Capture the cell that displays the provided text and extract its [X, Y] central coordinate. 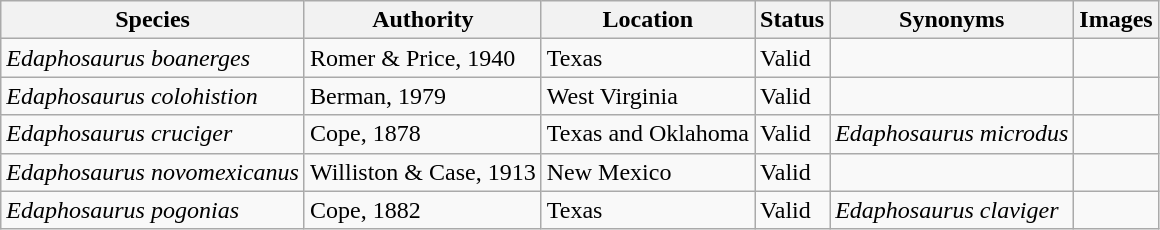
Edaphosaurus pogonias [153, 210]
Species [153, 20]
Cope, 1882 [422, 210]
Edaphosaurus colohistion [153, 96]
Romer & Price, 1940 [422, 58]
Edaphosaurus microdus [952, 134]
New Mexico [648, 172]
Texas and Oklahoma [648, 134]
Berman, 1979 [422, 96]
Edaphosaurus boanerges [153, 58]
Williston & Case, 1913 [422, 172]
West Virginia [648, 96]
Location [648, 20]
Status [792, 20]
Edaphosaurus cruciger [153, 134]
Edaphosaurus claviger [952, 210]
Images [1116, 20]
Cope, 1878 [422, 134]
Synonyms [952, 20]
Edaphosaurus novomexicanus [153, 172]
Authority [422, 20]
